Search for the cell housing the specified text and yield its [X, Y] center coordinate. 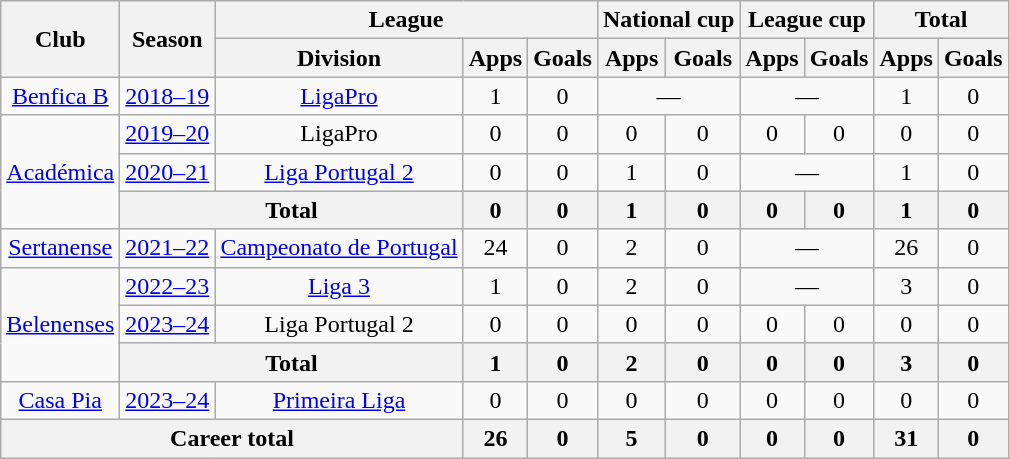
2018–19 [168, 96]
Campeonato de Portugal [339, 248]
Académica [60, 172]
Belenenses [60, 324]
Division [339, 58]
League [406, 20]
2019–20 [168, 134]
Season [168, 39]
League cup [807, 20]
Career total [232, 438]
Liga 3 [339, 286]
2022–23 [168, 286]
31 [906, 438]
Casa Pia [60, 400]
24 [495, 248]
2021–22 [168, 248]
2020–21 [168, 172]
National cup [668, 20]
Primeira Liga [339, 400]
Club [60, 39]
5 [631, 438]
Sertanense [60, 248]
Benfica B [60, 96]
